From the cell containing the given text, extract its center point as (X, Y) coordinate. 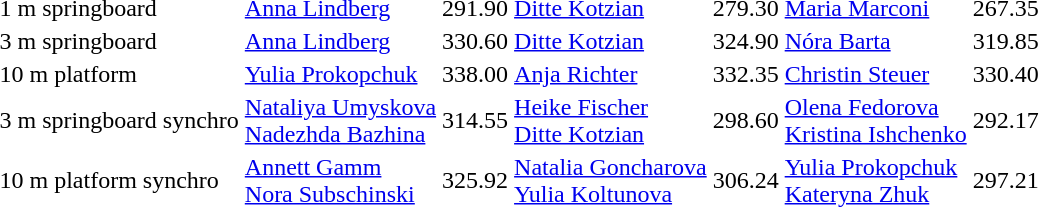
Heike Fischer Ditte Kotzian (611, 120)
Anna Lindberg (340, 41)
Olena Fedorova Kristina Ishchenko (876, 120)
298.60 (746, 120)
Nataliya Umyskova Nadezhda Bazhina (340, 120)
324.90 (746, 41)
Nóra Barta (876, 41)
Yulia Prokopchuk (340, 74)
Christin Steuer (876, 74)
338.00 (476, 74)
330.60 (476, 41)
Ditte Kotzian (611, 41)
314.55 (476, 120)
Anja Richter (611, 74)
332.35 (746, 74)
